Search for the cell housing the specified text and yield its (X, Y) center coordinate. 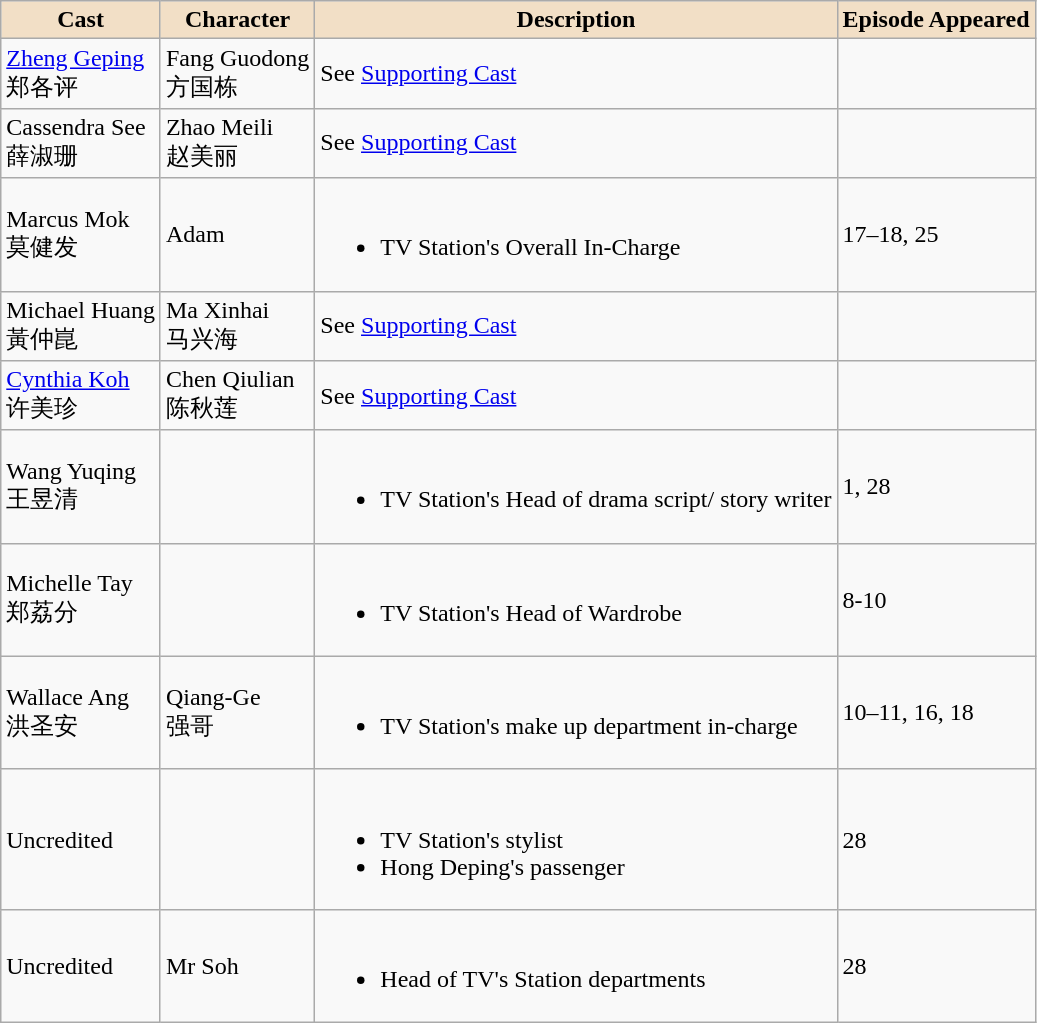
Zheng Geping 郑各评 (81, 74)
8-10 (936, 600)
Adam (237, 234)
Character (237, 20)
TV Station's Overall In-Charge (576, 234)
Michelle Tay 郑荔分 (81, 600)
Qiang-Ge 强哥 (237, 712)
Fang Guodong 方国栋 (237, 74)
1, 28 (936, 486)
Michael Huang 黃仲崑 (81, 326)
Wallace Ang 洪圣安 (81, 712)
TV Station's make up department in-charge (576, 712)
Cassendra See 薛淑珊 (81, 143)
17–18, 25 (936, 234)
Cynthia Koh 许美珍 (81, 396)
TV Station's Head of drama script/ story writer (576, 486)
Ma Xinhai 马兴海 (237, 326)
Marcus Mok 莫健发 (81, 234)
10–11, 16, 18 (936, 712)
Chen Qiulian 陈秋莲 (237, 396)
Wang Yuqing 王昱清 (81, 486)
Description (576, 20)
Zhao Meili 赵美丽 (237, 143)
TV Station's Head of Wardrobe (576, 600)
Episode Appeared (936, 20)
Head of TV's Station departments (576, 966)
TV Station's stylistHong Deping's passenger (576, 839)
Mr Soh (237, 966)
Cast (81, 20)
